Identify which cell holds the provided text, then report its (x, y) central coordinate. 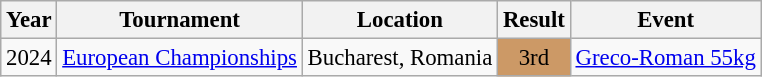
Tournament (180, 20)
Result (534, 20)
2024 (29, 58)
Bucharest, Romania (400, 58)
3rd (534, 58)
Year (29, 20)
Greco-Roman 55kg (666, 58)
European Championships (180, 58)
Location (400, 20)
Event (666, 20)
